Return the (x, y) coordinate for the center point of the cell that contains the specified text.  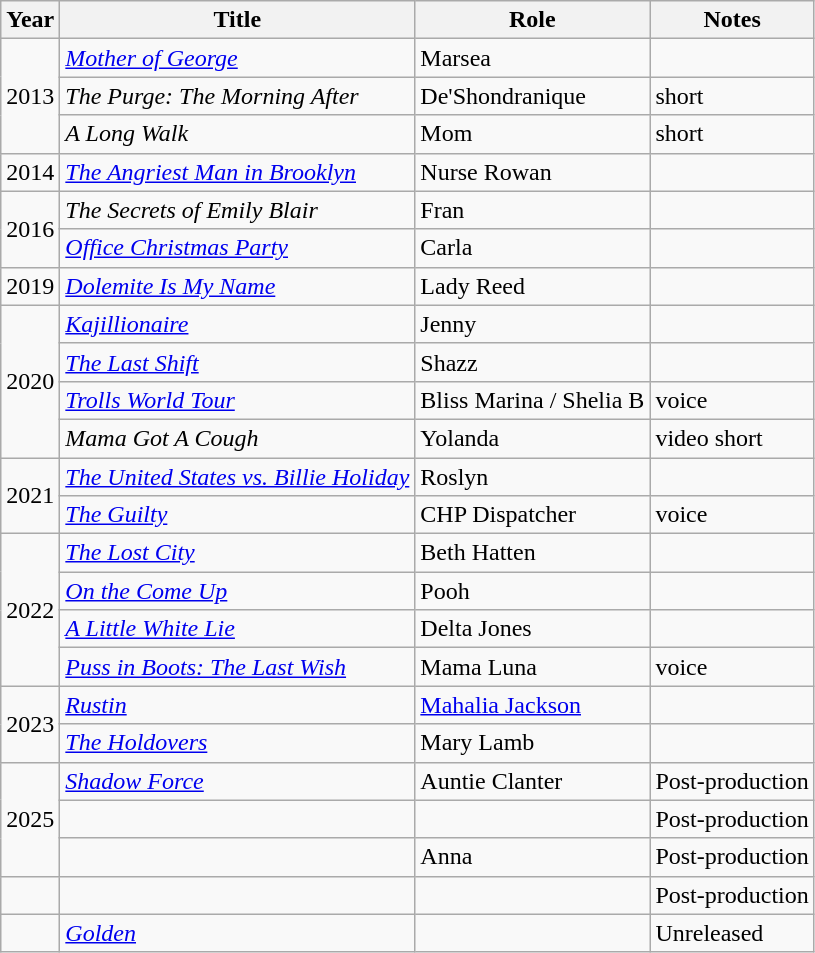
Shazz (532, 362)
De'Shondranique (532, 96)
Unreleased (732, 933)
Role (532, 20)
2021 (30, 496)
The Lost City (238, 553)
Mary Lamb (532, 743)
Office Christmas Party (238, 248)
Shadow Force (238, 781)
Puss in Boots: The Last Wish (238, 667)
Kajillionaire (238, 324)
The Purge: The Morning After (238, 96)
2022 (30, 610)
Yolanda (532, 438)
2019 (30, 286)
2014 (30, 172)
Mother of George (238, 58)
CHP Dispatcher (532, 515)
Notes (732, 20)
Delta Jones (532, 629)
Rustin (238, 705)
On the Come Up (238, 591)
Nurse Rowan (532, 172)
Dolemite Is My Name (238, 286)
Mama Luna (532, 667)
Mom (532, 134)
Pooh (532, 591)
Roslyn (532, 477)
2013 (30, 96)
Anna (532, 857)
Marsea (532, 58)
Carla (532, 248)
Lady Reed (532, 286)
Beth Hatten (532, 553)
A Long Walk (238, 134)
Bliss Marina / Shelia B (532, 400)
Mama Got A Cough (238, 438)
2020 (30, 381)
Golden (238, 933)
video short (732, 438)
Jenny (532, 324)
The Guilty (238, 515)
2016 (30, 229)
Trolls World Tour (238, 400)
A Little White Lie (238, 629)
Mahalia Jackson (532, 705)
The Last Shift (238, 362)
Year (30, 20)
Title (238, 20)
Fran (532, 210)
The Angriest Man in Brooklyn (238, 172)
The United States vs. Billie Holiday (238, 477)
The Holdovers (238, 743)
Auntie Clanter (532, 781)
2025 (30, 819)
2023 (30, 724)
The Secrets of Emily Blair (238, 210)
